Identify which cell holds the provided text, then report its (X, Y) central coordinate. 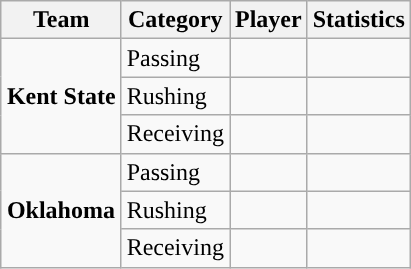
Kent State (61, 96)
Team (61, 20)
Oklahoma (61, 210)
Statistics (358, 20)
Player (269, 20)
Category (175, 20)
